Scan for the cell matching the given text and deliver its [X, Y] coordinate at center. 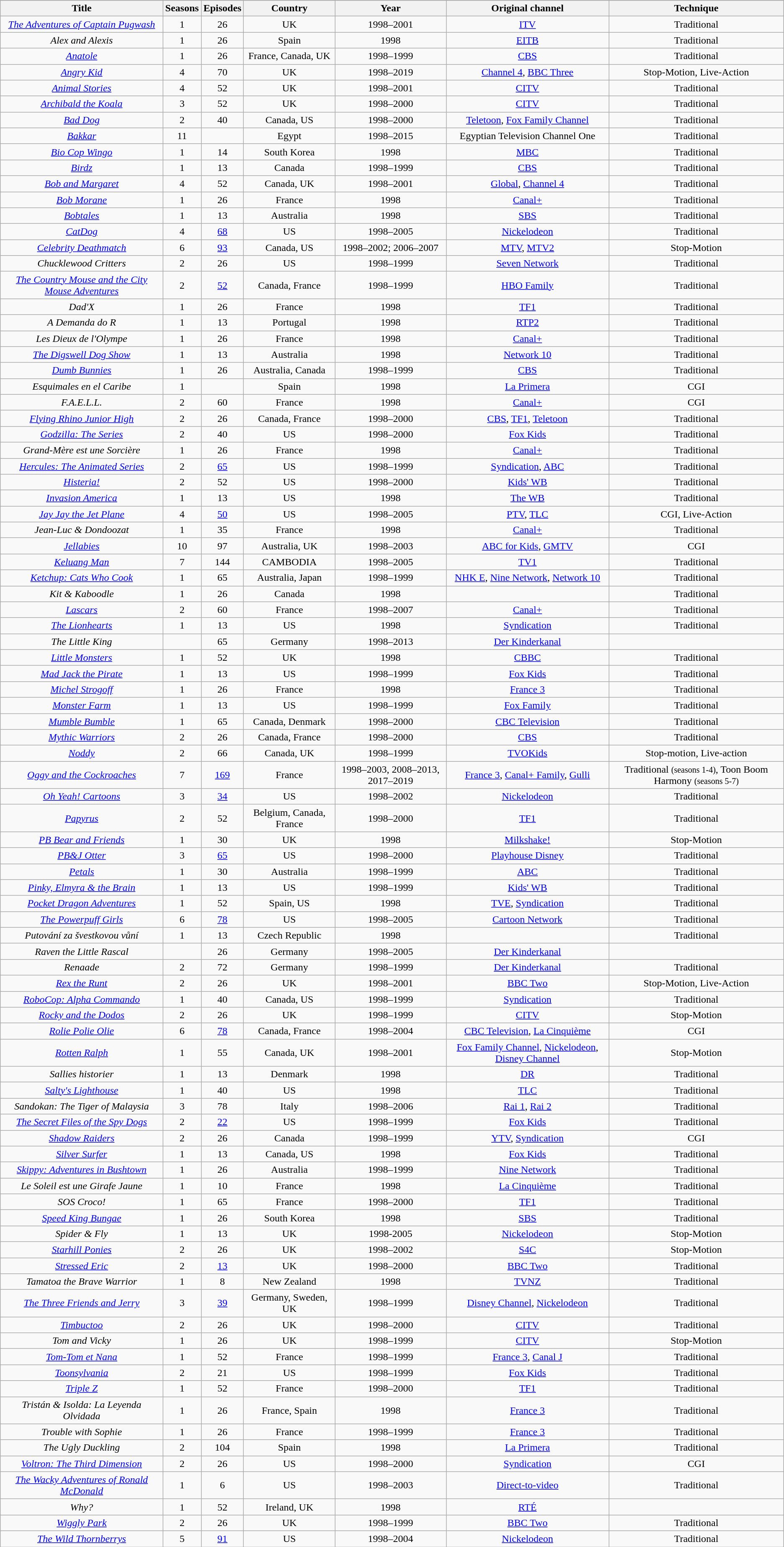
The Lionhearts [82, 626]
Les Dieux de l'Olympe [82, 339]
ITV [528, 24]
5 [182, 1539]
Rai 1, Rai 2 [528, 1106]
Mumble Bumble [82, 721]
The Secret Files of the Spy Dogs [82, 1122]
CAMBODIA [289, 562]
72 [222, 967]
Flying Rhino Junior High [82, 418]
Canada, Denmark [289, 721]
PTV, TLC [528, 514]
Bobtales [82, 216]
The Little King [82, 642]
Global, Channel 4 [528, 184]
Rotten Ralph [82, 1053]
Grand-Mère est une Sorcière [82, 450]
RTÉ [528, 1507]
Mythic Warriors [82, 737]
The WB [528, 498]
Rolie Polie Olie [82, 1031]
Alex and Alexis [82, 40]
Ireland, UK [289, 1507]
The Powerpuff Girls [82, 919]
SOS Croco! [82, 1202]
Mad Jack the Pirate [82, 673]
8 [222, 1282]
Kit & Kaboodle [82, 594]
Lascars [82, 610]
Denmark [289, 1074]
Czech Republic [289, 935]
Teletoon, Fox Family Channel [528, 120]
Birdz [82, 168]
Australia, UK [289, 546]
Playhouse Disney [528, 856]
Bad Dog [82, 120]
Original channel [528, 8]
34 [222, 797]
Rocky and the Dodos [82, 1015]
Jean-Luc & Dondoozat [82, 530]
NHK E, Nine Network, Network 10 [528, 578]
Milkshake! [528, 840]
144 [222, 562]
Egypt [289, 136]
11 [182, 136]
Nine Network [528, 1170]
14 [222, 152]
Traditional (seasons 1-4), Toon Boom Harmony (seasons 5-7) [696, 775]
Syndication, ABC [528, 466]
The Wild Thornberrys [82, 1539]
Noddy [82, 753]
35 [222, 530]
EITB [528, 40]
Cartoon Network [528, 919]
Pinky, Elmyra & the Brain [82, 887]
MTV, MTV2 [528, 248]
The Three Friends and Jerry [82, 1303]
Tom and Vicky [82, 1341]
Shadow Raiders [82, 1138]
Spain, US [289, 903]
50 [222, 514]
Country [289, 8]
PB&J Otter [82, 856]
CBS, TF1, Teletoon [528, 418]
TVNZ [528, 1282]
169 [222, 775]
Ketchup: Cats Who Cook [82, 578]
68 [222, 232]
The Wacky Adventures of Ronald McDonald [82, 1485]
Australia, Japan [289, 578]
Sandokan: The Tiger of Malaysia [82, 1106]
Technique [696, 8]
Tristán & Isolda: La Leyenda Olvidada [82, 1410]
1998-2005 [390, 1234]
Celebrity Deathmatch [82, 248]
Esquimales en el Caribe [82, 386]
Jellabies [82, 546]
TLC [528, 1090]
22 [222, 1122]
YTV, Syndication [528, 1138]
Network 10 [528, 354]
Keluang Man [82, 562]
ABC for Kids, GMTV [528, 546]
Oh Yeah! Cartoons [82, 797]
Silver Surfer [82, 1154]
Italy [289, 1106]
Episodes [222, 8]
Australia, Canada [289, 370]
CGI, Live-Action [696, 514]
Starhill Ponies [82, 1249]
Seven Network [528, 264]
Bob Morane [82, 200]
Little Monsters [82, 657]
MBC [528, 152]
97 [222, 546]
TVE, Syndication [528, 903]
France, Canada, UK [289, 56]
The Ugly Duckling [82, 1448]
Fox Family [528, 705]
Rex the Runt [82, 983]
A Demanda do R [82, 323]
F.A.E.L.L. [82, 402]
The Country Mouse and the City Mouse Adventures [82, 285]
1998–2013 [390, 642]
ABC [528, 872]
Germany, Sweden, UK [289, 1303]
New Zealand [289, 1282]
Bakkar [82, 136]
Egyptian Television Channel One [528, 136]
Renaade [82, 967]
Portugal [289, 323]
55 [222, 1053]
Seasons [182, 8]
Wiggly Park [82, 1523]
S4C [528, 1249]
Pocket Dragon Adventures [82, 903]
Toonsylvania [82, 1373]
Bob and Margaret [82, 184]
Hercules: The Animated Series [82, 466]
Fox Family Channel, Nickelodeon, Disney Channel [528, 1053]
Tom-Tom et Nana [82, 1357]
Michel Strogoff [82, 689]
Monster Farm [82, 705]
France 3, Canal J [528, 1357]
1998–2019 [390, 72]
Archibald the Koala [82, 104]
PB Bear and Friends [82, 840]
Salty's Lighthouse [82, 1090]
Putování za švestkovou vůní [82, 935]
1998–2003, 2008–2013, 2017–2019 [390, 775]
Papyrus [82, 818]
CatDog [82, 232]
Angry Kid [82, 72]
1998–2015 [390, 136]
The Adventures of Captain Pugwash [82, 24]
CBC Television [528, 721]
France, Spain [289, 1410]
21 [222, 1373]
Spider & Fly [82, 1234]
66 [222, 753]
France 3, Canal+ Family, Gulli [528, 775]
Title [82, 8]
Bio Cop Wingo [82, 152]
Timbuctoo [82, 1325]
Histeria! [82, 482]
Stop-motion, Live-action [696, 753]
Skippy: Adventures in Bushtown [82, 1170]
RoboCop: Alpha Commando [82, 999]
La Cinquième [528, 1186]
1998–2002; 2006–2007 [390, 248]
Anatole [82, 56]
Triple Z [82, 1389]
1998–2006 [390, 1106]
91 [222, 1539]
Channel 4, BBC Three [528, 72]
Stressed Eric [82, 1266]
TV1 [528, 562]
Year [390, 8]
Dad'X [82, 307]
93 [222, 248]
Belgium, Canada, France [289, 818]
1998–2007 [390, 610]
Disney Channel, Nickelodeon [528, 1303]
Tamatoa the Brave Warrior [82, 1282]
Raven the Little Rascal [82, 951]
CBBC [528, 657]
Trouble with Sophie [82, 1432]
Jay Jay the Jet Plane [82, 514]
Petals [82, 872]
The Digswell Dog Show [82, 354]
Godzilla: The Series [82, 434]
HBO Family [528, 285]
39 [222, 1303]
Dumb Bunnies [82, 370]
Chucklewood Critters [82, 264]
Why? [82, 1507]
Invasion America [82, 498]
104 [222, 1448]
CBC Television, La Cinquième [528, 1031]
Le Soleil est une Girafe Jaune [82, 1186]
RTP2 [528, 323]
DR [528, 1074]
Direct-to-video [528, 1485]
Sallies historier [82, 1074]
Animal Stories [82, 88]
Voltron: The Third Dimension [82, 1464]
TVOKids [528, 753]
70 [222, 72]
Speed King Bungae [82, 1218]
Oggy and the Cockroaches [82, 775]
